Return (x, y) of the center of cell containing provided text 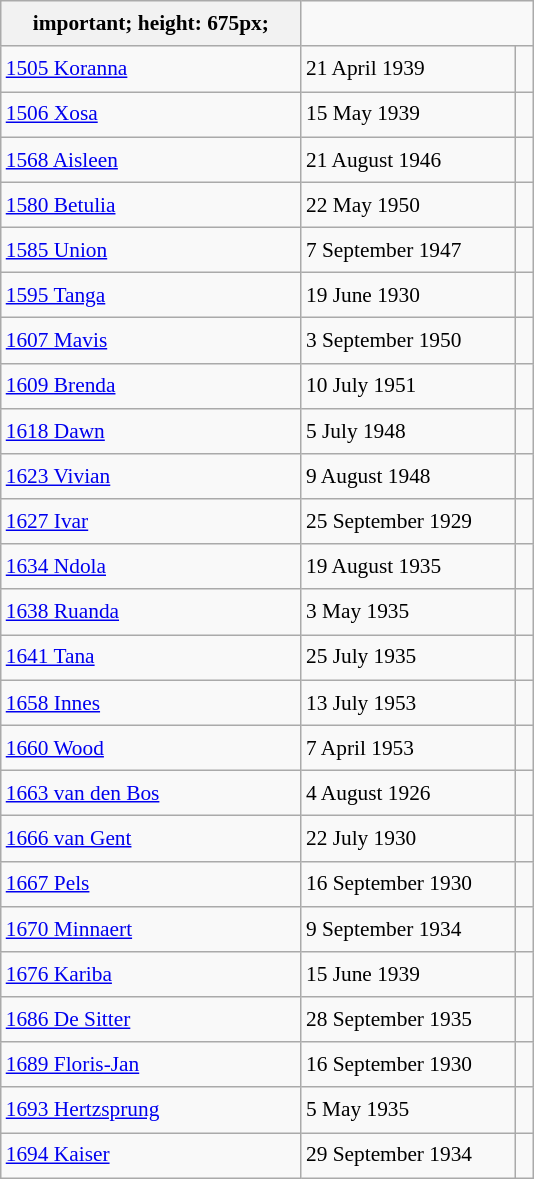
1667 Pels (151, 884)
22 May 1950 (408, 204)
1634 Ndola (151, 566)
22 July 1930 (408, 838)
1676 Kariba (151, 974)
1623 Vivian (151, 476)
1689 Floris-Jan (151, 1064)
1585 Union (151, 250)
19 August 1935 (408, 566)
7 April 1953 (408, 748)
1607 Mavis (151, 340)
5 July 1948 (408, 430)
1660 Wood (151, 748)
1505 Koranna (151, 68)
29 September 1934 (408, 1156)
1580 Betulia (151, 204)
25 September 1929 (408, 522)
19 June 1930 (408, 296)
1506 Xosa (151, 114)
1627 Ivar (151, 522)
10 July 1951 (408, 386)
1609 Brenda (151, 386)
15 June 1939 (408, 974)
1663 van den Bos (151, 792)
13 July 1953 (408, 702)
7 September 1947 (408, 250)
1666 van Gent (151, 838)
25 July 1935 (408, 658)
important; height: 675px; (151, 24)
1595 Tanga (151, 296)
9 September 1934 (408, 928)
1658 Innes (151, 702)
1638 Ruanda (151, 612)
1618 Dawn (151, 430)
21 August 1946 (408, 160)
1694 Kaiser (151, 1156)
1686 De Sitter (151, 1020)
5 May 1935 (408, 1110)
15 May 1939 (408, 114)
1568 Aisleen (151, 160)
21 April 1939 (408, 68)
3 May 1935 (408, 612)
28 September 1935 (408, 1020)
1693 Hertzsprung (151, 1110)
9 August 1948 (408, 476)
3 September 1950 (408, 340)
4 August 1926 (408, 792)
1641 Tana (151, 658)
1670 Minnaert (151, 928)
